Provide the [x, y] coordinate of the cell's center where the given text is located.  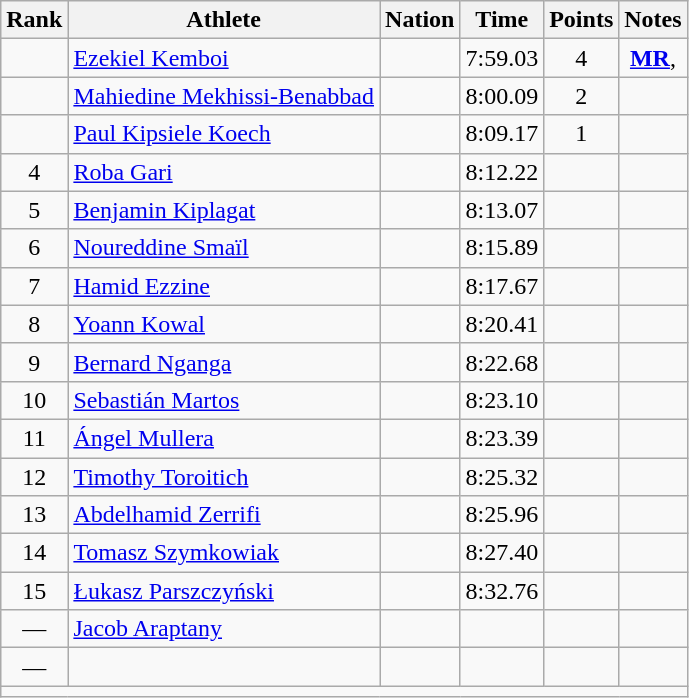
8 [34, 324]
Bernard Nganga [224, 362]
7:59.03 [502, 58]
Abdelhamid Zerrifi [224, 515]
Rank [34, 20]
Ángel Mullera [224, 438]
Notes [653, 20]
8:17.67 [502, 286]
12 [34, 477]
8:25.96 [502, 515]
2 [582, 96]
8:27.40 [502, 553]
8:23.39 [502, 438]
Roba Gari [224, 172]
Paul Kipsiele Koech [224, 134]
14 [34, 553]
Jacob Araptany [224, 629]
Ezekiel Kemboi [224, 58]
Benjamin Kiplagat [224, 210]
8:09.17 [502, 134]
Time [502, 20]
Mahiedine Mekhissi-Benabbad [224, 96]
6 [34, 248]
13 [34, 515]
9 [34, 362]
Hamid Ezzine [224, 286]
Points [582, 20]
Łukasz Parszczyński [224, 591]
Athlete [224, 20]
8:22.68 [502, 362]
8:00.09 [502, 96]
8:25.32 [502, 477]
Nation [420, 20]
8:15.89 [502, 248]
8:12.22 [502, 172]
Noureddine Smaïl [224, 248]
Timothy Toroitich [224, 477]
1 [582, 134]
5 [34, 210]
8:23.10 [502, 400]
Tomasz Szymkowiak [224, 553]
MR, [653, 58]
11 [34, 438]
8:20.41 [502, 324]
Sebastián Martos [224, 400]
15 [34, 591]
8:32.76 [502, 591]
10 [34, 400]
Yoann Kowal [224, 324]
8:13.07 [502, 210]
7 [34, 286]
